Identify which cell holds the provided text, then report its (x, y) central coordinate. 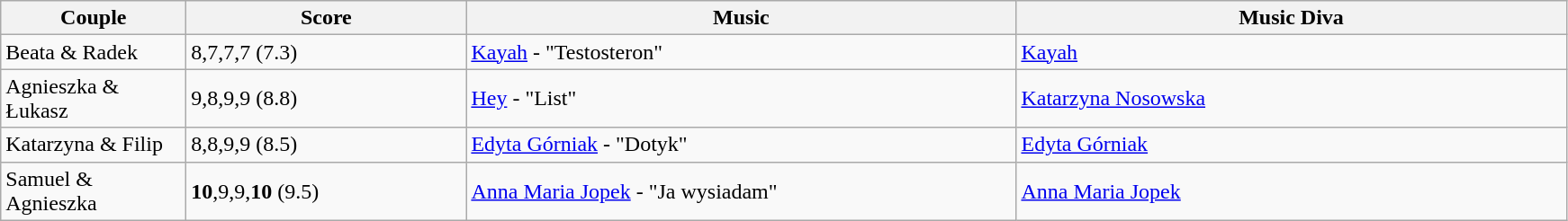
Anna Maria Jopek - "Ja wysiadam" (742, 190)
Score (326, 18)
9,8,9,9 (8.8) (326, 99)
Music Diva (1291, 18)
Hey - "List" (742, 99)
Samuel & Agnieszka (94, 190)
Music (742, 18)
10,9,9,10 (9.5) (326, 190)
Agnieszka & Łukasz (94, 99)
Katarzyna Nosowska (1291, 99)
Edyta Górniak - "Dotyk" (742, 145)
8,8,9,9 (8.5) (326, 145)
Anna Maria Jopek (1291, 190)
8,7,7,7 (7.3) (326, 52)
Couple (94, 18)
Kayah (1291, 52)
Edyta Górniak (1291, 145)
Beata & Radek (94, 52)
Katarzyna & Filip (94, 145)
Kayah - "Testosteron" (742, 52)
